Output the [x, y] coordinate of the center of the cell containing the given text.  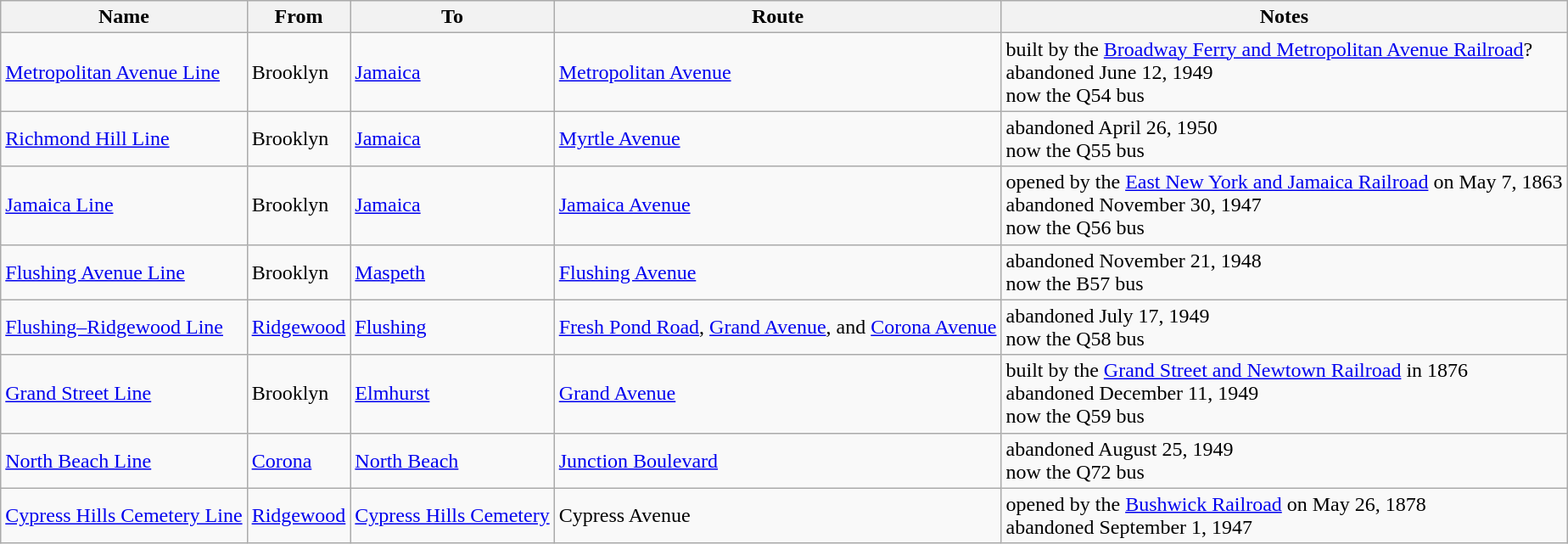
Maspeth [452, 272]
Flushing Avenue Line [124, 272]
Cypress Avenue [777, 516]
Richmond Hill Line [124, 139]
Name [124, 17]
Metropolitan Avenue Line [124, 72]
Grand Street Line [124, 394]
abandoned July 17, 1949now the Q58 bus [1285, 328]
opened by the Bushwick Railroad on May 26, 1878abandoned September 1, 1947 [1285, 516]
Route [777, 17]
abandoned April 26, 1950now the Q55 bus [1285, 139]
Metropolitan Avenue [777, 72]
Myrtle Avenue [777, 139]
Notes [1285, 17]
abandoned November 21, 1948now the B57 bus [1285, 272]
To [452, 17]
Flushing Avenue [777, 272]
Corona [299, 460]
North Beach [452, 460]
built by the Broadway Ferry and Metropolitan Avenue Railroad?abandoned June 12, 1949now the Q54 bus [1285, 72]
Elmhurst [452, 394]
Jamaica Line [124, 205]
opened by the East New York and Jamaica Railroad on May 7, 1863abandoned November 30, 1947now the Q56 bus [1285, 205]
Flushing–Ridgewood Line [124, 328]
Flushing [452, 328]
Grand Avenue [777, 394]
North Beach Line [124, 460]
Cypress Hills Cemetery [452, 516]
From [299, 17]
Jamaica Avenue [777, 205]
built by the Grand Street and Newtown Railroad in 1876abandoned December 11, 1949now the Q59 bus [1285, 394]
abandoned August 25, 1949now the Q72 bus [1285, 460]
Fresh Pond Road, Grand Avenue, and Corona Avenue [777, 328]
Cypress Hills Cemetery Line [124, 516]
Junction Boulevard [777, 460]
